Pinpoint the cell where the given text exists, returning its (X, Y) midpoint coordinate. 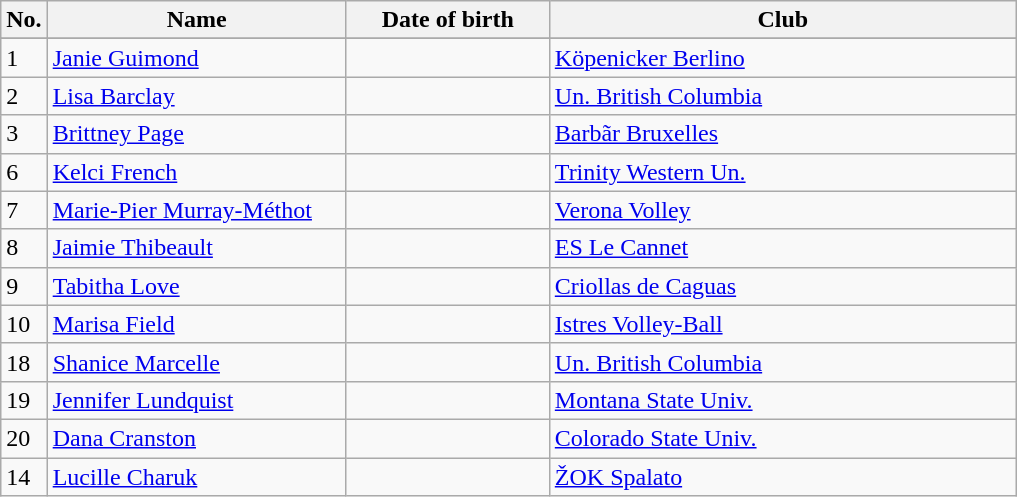
Name (196, 20)
20 (24, 438)
Brittney Page (196, 134)
Janie Guimond (196, 58)
9 (24, 286)
ES Le Cannet (782, 248)
10 (24, 324)
Lucille Charuk (196, 477)
1 (24, 58)
8 (24, 248)
19 (24, 400)
Lisa Barclay (196, 96)
Montana State Univ. (782, 400)
Colorado State Univ. (782, 438)
Marie-Pier Murray-Méthot (196, 210)
Kelci French (196, 172)
7 (24, 210)
Tabitha Love (196, 286)
14 (24, 477)
Jaimie Thibeault (196, 248)
Criollas de Caguas (782, 286)
Trinity Western Un. (782, 172)
Barbãr Bruxelles (782, 134)
6 (24, 172)
Date of birth (448, 20)
No. (24, 20)
Köpenicker Berlino (782, 58)
ŽOK Spalato (782, 477)
18 (24, 362)
Verona Volley (782, 210)
Dana Cranston (196, 438)
3 (24, 134)
Marisa Field (196, 324)
2 (24, 96)
Club (782, 20)
Shanice Marcelle (196, 362)
Istres Volley-Ball (782, 324)
Jennifer Lundquist (196, 400)
